From the cell containing the given text, extract its center point as (x, y) coordinate. 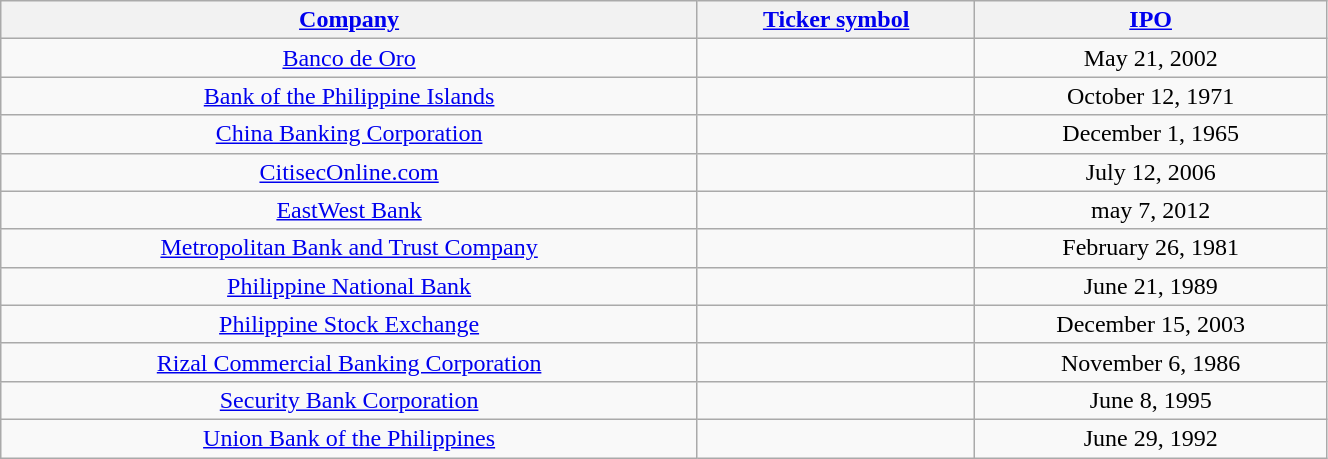
June 29, 1992 (1151, 438)
Metropolitan Bank and Trust Company (350, 248)
February 26, 1981 (1151, 248)
October 12, 1971 (1151, 96)
Security Bank Corporation (350, 400)
December 15, 2003 (1151, 324)
Union Bank of the Philippines (350, 438)
July 12, 2006 (1151, 172)
Ticker symbol (836, 20)
Philippine Stock Exchange (350, 324)
June 21, 1989 (1151, 286)
December 1, 1965 (1151, 134)
Banco de Oro (350, 58)
June 8, 1995 (1151, 400)
May 21, 2002 (1151, 58)
November 6, 1986 (1151, 362)
Bank of the Philippine Islands (350, 96)
IPO (1151, 20)
China Banking Corporation (350, 134)
Philippine National Bank (350, 286)
Rizal Commercial Banking Corporation (350, 362)
CitisecOnline.com (350, 172)
EastWest Bank (350, 210)
Company (350, 20)
may 7, 2012 (1151, 210)
